Provide the (x, y) coordinate of the cell's center where the given text is located.  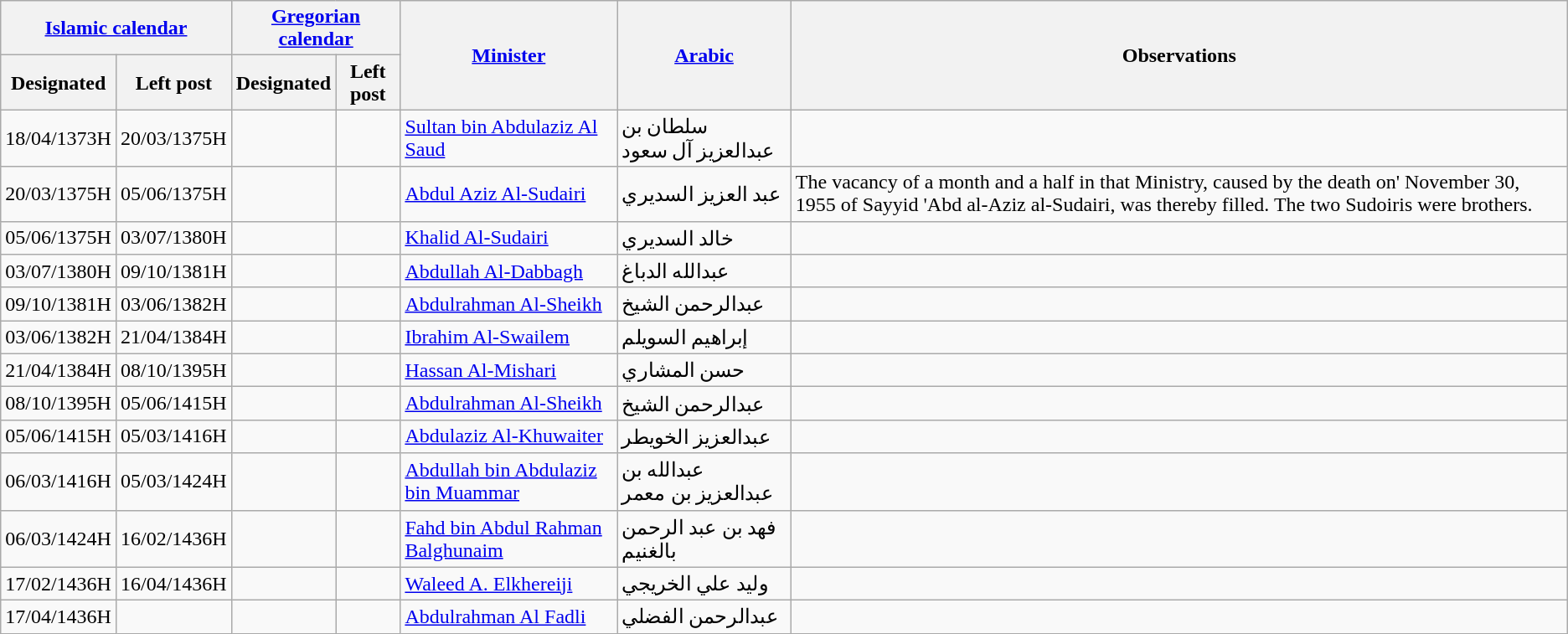
06/03/1416H (59, 482)
Islamic calendar (116, 28)
فهد بن عبد الرحمن بالغنيم (704, 539)
Minister (509, 55)
16/02/1436H (173, 539)
Fahd bin Abdul Rahman Balghunaim (509, 539)
سلطان بن عبدالعزيز آل سعود (704, 138)
عبدالله الدباغ (704, 271)
Abdulrahman Al Fadli (509, 617)
16/04/1436H (173, 584)
Arabic (704, 55)
عبدالله بن عبدالعزيز بن معمر (704, 482)
06/03/1424H (59, 539)
وليد علي الخريجي (704, 584)
حسن المشاري (704, 370)
إبراهيم السويلم (704, 338)
05/03/1416H (173, 436)
05/03/1424H (173, 482)
خالد السديري (704, 238)
Abdul Aziz Al-Sudairi (509, 194)
Observations (1179, 55)
Khalid Al-Sudairi (509, 238)
17/02/1436H (59, 584)
18/04/1373H (59, 138)
Abdulaziz Al-Khuwaiter (509, 436)
عبدالعزيز الخويطر (704, 436)
Ibrahim Al-Swailem (509, 338)
Hassan Al-Mishari (509, 370)
17/04/1436H (59, 617)
Waleed A. Elkhereiji (509, 584)
عبد العزيز السديري (704, 194)
Abdullah Al-Dabbagh (509, 271)
Abdullah bin Abdulaziz bin Muammar (509, 482)
Sultan bin Abdulaziz Al Saud (509, 138)
Gregorian calendar (316, 28)
عبدالرحمن الفضلي (704, 617)
